Return (x, y) of the center of cell containing provided text 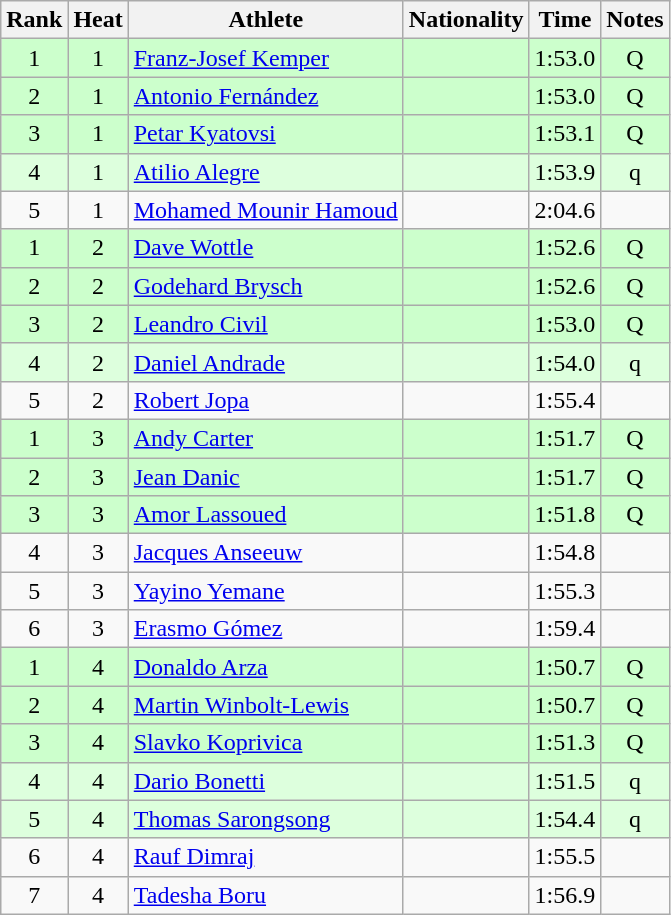
Leandro Civil (266, 324)
Godehard Brysch (266, 286)
7 (34, 895)
Martin Winbolt-Lewis (266, 705)
1:55.5 (565, 857)
2:04.6 (565, 210)
Daniel Andrade (266, 362)
Amor Lassoued (266, 515)
Jacques Anseeuw (266, 553)
Dave Wottle (266, 248)
1:53.1 (565, 134)
Jean Danic (266, 477)
Slavko Koprivica (266, 743)
Andy Carter (266, 438)
Yayino Yemane (266, 591)
Petar Kyatovsi (266, 134)
Erasmo Gómez (266, 629)
1:59.4 (565, 629)
1:51.5 (565, 781)
Heat (98, 20)
1:51.3 (565, 743)
Franz-Josef Kemper (266, 58)
1:53.9 (565, 172)
Mohamed Mounir Hamoud (266, 210)
Rauf Dimraj (266, 857)
Time (565, 20)
Athlete (266, 20)
Robert Jopa (266, 400)
Notes (635, 20)
1:51.8 (565, 515)
Thomas Sarongsong (266, 819)
Rank (34, 20)
1:56.9 (565, 895)
1:54.8 (565, 553)
Tadesha Boru (266, 895)
1:54.4 (565, 819)
Antonio Fernández (266, 96)
Nationality (466, 20)
Atilio Alegre (266, 172)
1:54.0 (565, 362)
Donaldo Arza (266, 667)
1:55.3 (565, 591)
Dario Bonetti (266, 781)
1:55.4 (565, 400)
